Extract the (x, y) coordinate from the center of the cell holding the provided text.  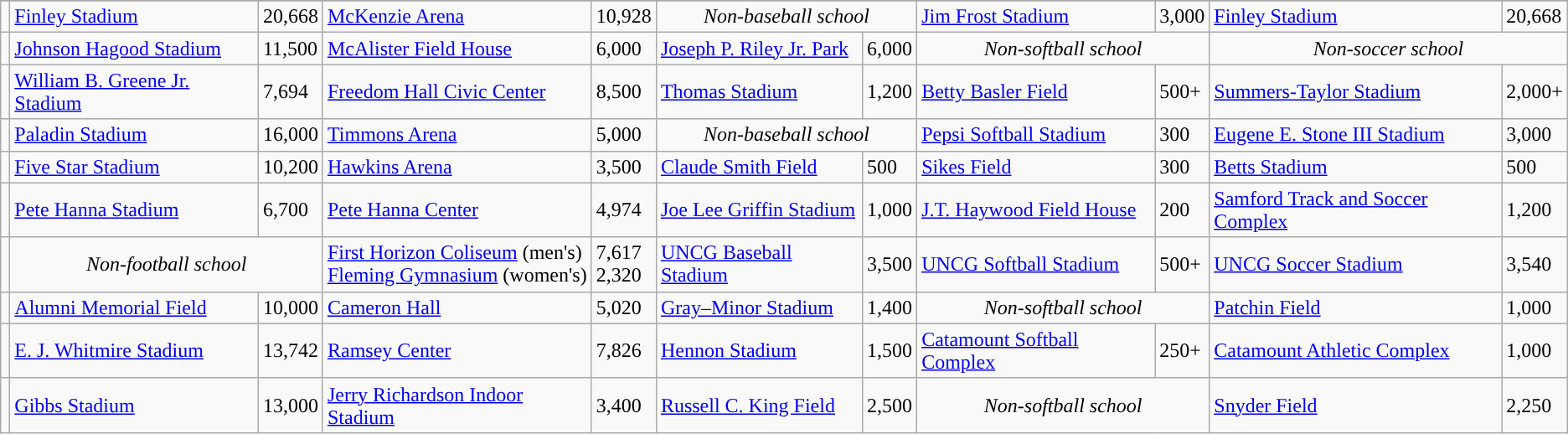
8,500 (623, 92)
3,540 (1534, 265)
1,500 (890, 350)
2,500 (890, 406)
E. J. Whitmire Stadium (134, 350)
Non-soccer school (1389, 49)
11,500 (290, 49)
5,000 (623, 135)
16,000 (290, 135)
5,020 (623, 307)
10,000 (290, 307)
6,700 (290, 209)
UNCG Soccer Stadium (1355, 265)
Hennon Stadium (759, 350)
2,000+ (1534, 92)
Betts Stadium (1355, 167)
Ramsey Center (457, 350)
Cameron Hall (457, 307)
10,200 (290, 167)
Alumni Memorial Field (134, 307)
13,000 (290, 406)
1,400 (890, 307)
7,6172,320 (623, 265)
McKenzie Arena (457, 17)
10,928 (623, 17)
First Horizon Coliseum (men's)Fleming Gymnasium (women's) (457, 265)
13,742 (290, 350)
Sikes Field (1036, 167)
Joe Lee Griffin Stadium (759, 209)
William B. Greene Jr. Stadium (134, 92)
Gibbs Stadium (134, 406)
4,974 (623, 209)
McAlister Field House (457, 49)
Samford Track and Soccer Complex (1355, 209)
3,400 (623, 406)
Russell C. King Field (759, 406)
Freedom Hall Civic Center (457, 92)
Paladin Stadium (134, 135)
Hawkins Arena (457, 167)
Summers-Taylor Stadium (1355, 92)
Patchin Field (1355, 307)
Thomas Stadium (759, 92)
2,250 (1534, 406)
Joseph P. Riley Jr. Park (759, 49)
J.T. Haywood Field House (1036, 209)
Five Star Stadium (134, 167)
Snyder Field (1355, 406)
7,694 (290, 92)
Betty Basler Field (1036, 92)
Johnson Hagood Stadium (134, 49)
Pete Hanna Center (457, 209)
Non-football school (167, 265)
Jim Frost Stadium (1036, 17)
Catamount Softball Complex (1036, 350)
7,826 (623, 350)
Timmons Arena (457, 135)
Claude Smith Field (759, 167)
Eugene E. Stone III Stadium (1355, 135)
250+ (1183, 350)
Jerry Richardson Indoor Stadium (457, 406)
200 (1183, 209)
Pepsi Softball Stadium (1036, 135)
UNCG Softball Stadium (1036, 265)
UNCG Baseball Stadium (759, 265)
Gray–Minor Stadium (759, 307)
Catamount Athletic Complex (1355, 350)
Pete Hanna Stadium (134, 209)
